Return the [x, y] coordinate for the center point of the cell that contains the specified text.  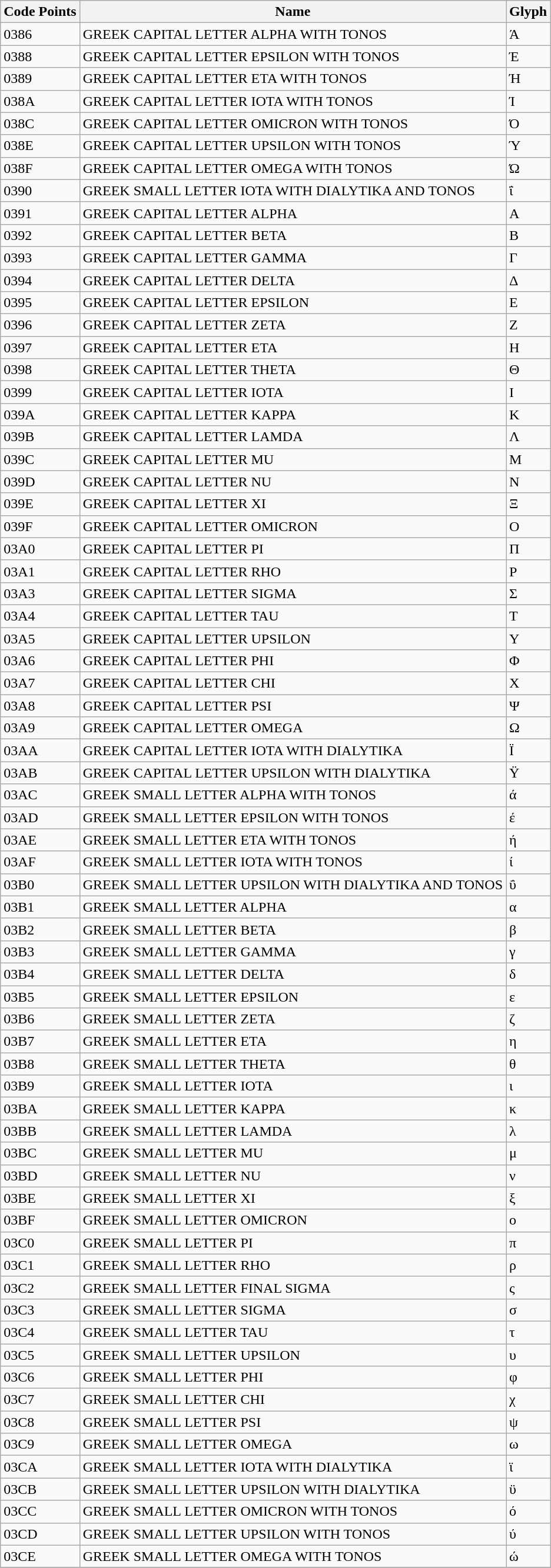
Ο [529, 526]
0388 [40, 56]
03A6 [40, 661]
Glyph [529, 12]
π [529, 1243]
03BC [40, 1153]
GREEK CAPITAL LETTER THETA [293, 370]
φ [529, 1377]
ρ [529, 1265]
039D [40, 482]
GREEK CAPITAL LETTER IOTA [293, 392]
0386 [40, 34]
GREEK CAPITAL LETTER IOTA WITH DIALYTIKA [293, 750]
03B3 [40, 952]
GREEK SMALL LETTER UPSILON WITH DIALYTIKA [293, 1489]
GREEK SMALL LETTER RHO [293, 1265]
Δ [529, 281]
03C9 [40, 1444]
03B7 [40, 1042]
03CE [40, 1556]
03C7 [40, 1400]
κ [529, 1109]
03CB [40, 1489]
Μ [529, 459]
GREEK CAPITAL LETTER UPSILON [293, 638]
GREEK SMALL LETTER ALPHA [293, 907]
η [529, 1042]
03B9 [40, 1086]
03AA [40, 750]
Π [529, 549]
GREEK CAPITAL LETTER RHO [293, 571]
039F [40, 526]
GREEK CAPITAL LETTER OMICRON WITH TONOS [293, 124]
GREEK CAPITAL LETTER TAU [293, 616]
χ [529, 1400]
GREEK SMALL LETTER IOTA WITH DIALYTIKA AND TONOS [293, 191]
0389 [40, 79]
03C4 [40, 1332]
ν [529, 1176]
GREEK CAPITAL LETTER KAPPA [293, 415]
β [529, 929]
GREEK CAPITAL LETTER IOTA WITH TONOS [293, 101]
Ψ [529, 706]
03AB [40, 773]
0399 [40, 392]
GREEK SMALL LETTER ZETA [293, 1019]
GREEK SMALL LETTER OMICRON WITH TONOS [293, 1512]
GREEK SMALL LETTER KAPPA [293, 1109]
0393 [40, 258]
GREEK CAPITAL LETTER NU [293, 482]
GREEK SMALL LETTER FINAL SIGMA [293, 1287]
ε [529, 997]
Code Points [40, 12]
GREEK SMALL LETTER SIGMA [293, 1310]
GREEK SMALL LETTER UPSILON [293, 1355]
GREEK CAPITAL LETTER ALPHA WITH TONOS [293, 34]
GREEK SMALL LETTER OMEGA WITH TONOS [293, 1556]
03B0 [40, 885]
ο [529, 1220]
03C3 [40, 1310]
Ή [529, 79]
GREEK SMALL LETTER ETA [293, 1042]
Ι [529, 392]
GREEK SMALL LETTER NU [293, 1176]
0390 [40, 191]
GREEK CAPITAL LETTER MU [293, 459]
Γ [529, 258]
GREEK SMALL LETTER PSI [293, 1422]
λ [529, 1131]
GREEK CAPITAL LETTER EPSILON WITH TONOS [293, 56]
γ [529, 952]
GREEK CAPITAL LETTER OMEGA [293, 728]
03A0 [40, 549]
03CA [40, 1467]
039C [40, 459]
03BF [40, 1220]
GREEK SMALL LETTER BETA [293, 929]
υ [529, 1355]
GREEK SMALL LETTER OMEGA [293, 1444]
GREEK CAPITAL LETTER PSI [293, 706]
038E [40, 146]
03C6 [40, 1377]
GREEK CAPITAL LETTER BETA [293, 235]
Ό [529, 124]
Ζ [529, 325]
GREEK CAPITAL LETTER DELTA [293, 281]
Ϊ [529, 750]
ι [529, 1086]
GREEK SMALL LETTER TAU [293, 1332]
έ [529, 818]
Η [529, 348]
Θ [529, 370]
03A7 [40, 683]
Ν [529, 482]
Ω [529, 728]
038C [40, 124]
GREEK CAPITAL LETTER ETA WITH TONOS [293, 79]
Α [529, 213]
Ά [529, 34]
τ [529, 1332]
GREEK SMALL LETTER IOTA [293, 1086]
0398 [40, 370]
03AE [40, 840]
GREEK CAPITAL LETTER EPSILON [293, 303]
ό [529, 1512]
03AD [40, 818]
Ρ [529, 571]
GREEK CAPITAL LETTER OMICRON [293, 526]
GREEK CAPITAL LETTER LAMDA [293, 437]
03C0 [40, 1243]
0391 [40, 213]
03A3 [40, 593]
GREEK CAPITAL LETTER UPSILON WITH TONOS [293, 146]
Υ [529, 638]
δ [529, 974]
σ [529, 1310]
ϋ [529, 1489]
ή [529, 840]
038F [40, 168]
Ϋ [529, 773]
03B8 [40, 1064]
GREEK SMALL LETTER CHI [293, 1400]
GREEK CAPITAL LETTER ALPHA [293, 213]
038A [40, 101]
03AF [40, 862]
GREEK SMALL LETTER EPSILON [293, 997]
03C5 [40, 1355]
GREEK CAPITAL LETTER SIGMA [293, 593]
03BD [40, 1176]
03A1 [40, 571]
θ [529, 1064]
GREEK SMALL LETTER EPSILON WITH TONOS [293, 818]
03B1 [40, 907]
GREEK SMALL LETTER MU [293, 1153]
0397 [40, 348]
GREEK SMALL LETTER IOTA WITH DIALYTIKA [293, 1467]
GREEK SMALL LETTER DELTA [293, 974]
03A4 [40, 616]
GREEK CAPITAL LETTER XI [293, 504]
Χ [529, 683]
03CC [40, 1512]
03CD [40, 1534]
03B6 [40, 1019]
GREEK CAPITAL LETTER CHI [293, 683]
GREEK SMALL LETTER UPSILON WITH TONOS [293, 1534]
03BB [40, 1131]
0394 [40, 281]
Κ [529, 415]
GREEK SMALL LETTER UPSILON WITH DIALYTIKA AND TONOS [293, 885]
GREEK CAPITAL LETTER OMEGA WITH TONOS [293, 168]
Φ [529, 661]
03C2 [40, 1287]
Ε [529, 303]
Ί [529, 101]
GREEK CAPITAL LETTER UPSILON WITH DIALYTIKA [293, 773]
ί [529, 862]
0392 [40, 235]
GREEK SMALL LETTER ALPHA WITH TONOS [293, 795]
μ [529, 1153]
03A9 [40, 728]
03AC [40, 795]
ζ [529, 1019]
Β [529, 235]
GREEK SMALL LETTER PHI [293, 1377]
ξ [529, 1198]
GREEK CAPITAL LETTER GAMMA [293, 258]
GREEK SMALL LETTER GAMMA [293, 952]
03BA [40, 1109]
GREEK SMALL LETTER OMICRON [293, 1220]
03C1 [40, 1265]
GREEK SMALL LETTER IOTA WITH TONOS [293, 862]
ΐ [529, 191]
Σ [529, 593]
03C8 [40, 1422]
ψ [529, 1422]
03B2 [40, 929]
ς [529, 1287]
03BE [40, 1198]
GREEK SMALL LETTER PI [293, 1243]
Name [293, 12]
0395 [40, 303]
GREEK CAPITAL LETTER PHI [293, 661]
Ώ [529, 168]
GREEK CAPITAL LETTER ETA [293, 348]
03B5 [40, 997]
0396 [40, 325]
03B4 [40, 974]
GREEK CAPITAL LETTER ZETA [293, 325]
Έ [529, 56]
039B [40, 437]
α [529, 907]
ω [529, 1444]
Ξ [529, 504]
GREEK SMALL LETTER THETA [293, 1064]
GREEK CAPITAL LETTER PI [293, 549]
ΰ [529, 885]
ά [529, 795]
03A8 [40, 706]
03A5 [40, 638]
Τ [529, 616]
GREEK SMALL LETTER XI [293, 1198]
039E [40, 504]
039A [40, 415]
ύ [529, 1534]
Ύ [529, 146]
GREEK SMALL LETTER ETA WITH TONOS [293, 840]
ϊ [529, 1467]
Λ [529, 437]
GREEK SMALL LETTER LAMDA [293, 1131]
ώ [529, 1556]
